Detect which cell encompasses the target text, then output its (x, y) center coordinate. 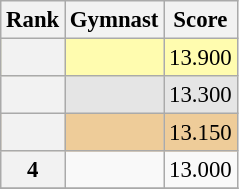
13.300 (200, 95)
Score (200, 20)
Rank (33, 20)
13.900 (200, 58)
Gymnast (114, 20)
4 (33, 170)
13.000 (200, 170)
13.150 (200, 133)
